Find where the given text appears and provide that cell's center as [X, Y] coordinate. 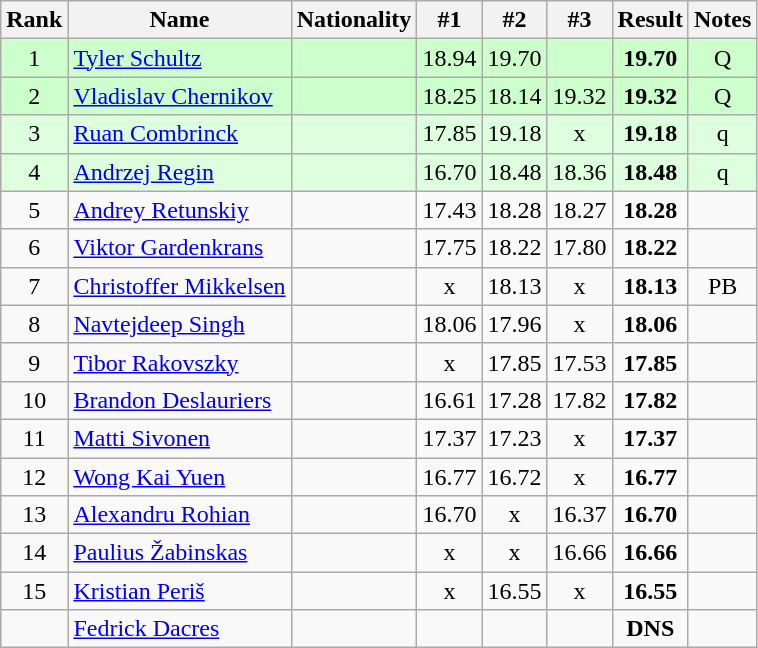
6 [34, 248]
17.75 [450, 248]
Brandon Deslauriers [180, 400]
Fedrick Dacres [180, 629]
13 [34, 515]
Tyler Schultz [180, 58]
17.28 [514, 400]
16.72 [514, 477]
9 [34, 362]
Kristian Periš [180, 591]
17.80 [580, 248]
Rank [34, 20]
10 [34, 400]
Paulius Žabinskas [180, 553]
Tibor Rakovszky [180, 362]
17.96 [514, 324]
Wong Kai Yuen [180, 477]
Ruan Combrinck [180, 134]
Matti Sivonen [180, 438]
Name [180, 20]
17.53 [580, 362]
12 [34, 477]
PB [722, 286]
Alexandru Rohian [180, 515]
18.25 [450, 96]
14 [34, 553]
Navtejdeep Singh [180, 324]
Vladislav Chernikov [180, 96]
18.27 [580, 210]
#2 [514, 20]
2 [34, 96]
3 [34, 134]
16.37 [580, 515]
#1 [450, 20]
Christoffer Mikkelsen [180, 286]
Andrzej Regin [180, 172]
8 [34, 324]
4 [34, 172]
18.94 [450, 58]
#3 [580, 20]
15 [34, 591]
17.43 [450, 210]
1 [34, 58]
16.61 [450, 400]
Result [650, 20]
18.36 [580, 172]
17.23 [514, 438]
Nationality [354, 20]
7 [34, 286]
Viktor Gardenkrans [180, 248]
18.14 [514, 96]
11 [34, 438]
Andrey Retunskiy [180, 210]
5 [34, 210]
Notes [722, 20]
DNS [650, 629]
